Extract the (x, y) coordinate from the center of the cell holding the provided text.  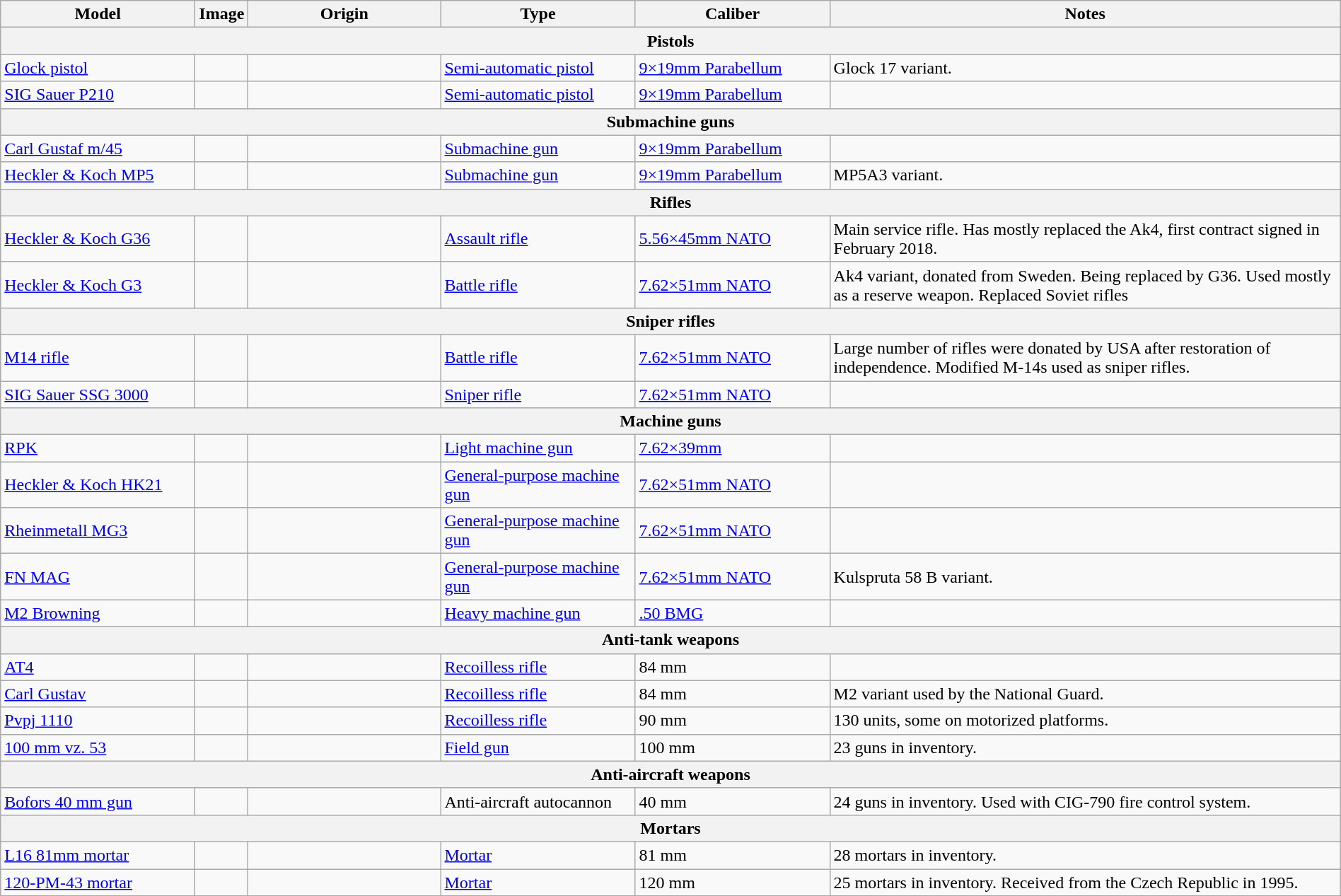
Anti-tank weapons (670, 640)
Mortars (670, 828)
40 mm (733, 801)
Glock 17 variant. (1085, 68)
Assault rifle (538, 239)
Heckler & Koch G3 (98, 284)
Rheinmetall MG3 (98, 530)
Type (538, 14)
SIG Sauer P210 (98, 95)
Ak4 variant, donated from Sweden. Being replaced by G36. Used mostly as a reserve weapon. Replaced Soviet rifles (1085, 284)
Machine guns (670, 421)
120 mm (733, 882)
M2 Browning (98, 613)
81 mm (733, 855)
L16 81mm mortar (98, 855)
Glock pistol (98, 68)
130 units, some on motorized platforms. (1085, 721)
Anti-aircraft weapons (670, 774)
120-PM-43 mortar (98, 882)
Heavy machine gun (538, 613)
Origin (344, 14)
Notes (1085, 14)
100 mm vz. 53 (98, 747)
28 mortars in inventory. (1085, 855)
M2 variant used by the National Guard. (1085, 694)
Rifles (670, 202)
Submachine guns (670, 122)
Sniper rifles (670, 321)
90 mm (733, 721)
FN MAG (98, 577)
100 mm (733, 747)
RPK (98, 448)
Light machine gun (538, 448)
Pistols (670, 41)
Carl Gustav (98, 694)
Heckler & Koch HK21 (98, 485)
SIG Sauer SSG 3000 (98, 394)
Image (222, 14)
Carl Gustaf m/45 (98, 149)
Pvpj 1110 (98, 721)
Heckler & Koch G36 (98, 239)
5.56×45mm NATO (733, 239)
Large number of rifles were donated by USA after restoration of independence. Modified M-14s used as sniper rifles. (1085, 358)
23 guns in inventory. (1085, 747)
Bofors 40 mm gun (98, 801)
.50 BMG (733, 613)
Kulspruta 58 B variant. (1085, 577)
M14 rifle (98, 358)
Main service rifle. Has mostly replaced the Ak4, first contract signed in February 2018. (1085, 239)
AT4 (98, 667)
Field gun (538, 747)
24 guns in inventory. Used with CIG-790 fire control system. (1085, 801)
Model (98, 14)
MP5A3 variant. (1085, 175)
Anti-aircraft autocannon (538, 801)
25 mortars in inventory. Received from the Czech Republic in 1995. (1085, 882)
Caliber (733, 14)
7.62×39mm (733, 448)
Sniper rifle (538, 394)
Heckler & Koch MP5 (98, 175)
